Provide the [x, y] coordinate of the cell's center where the given text is located.  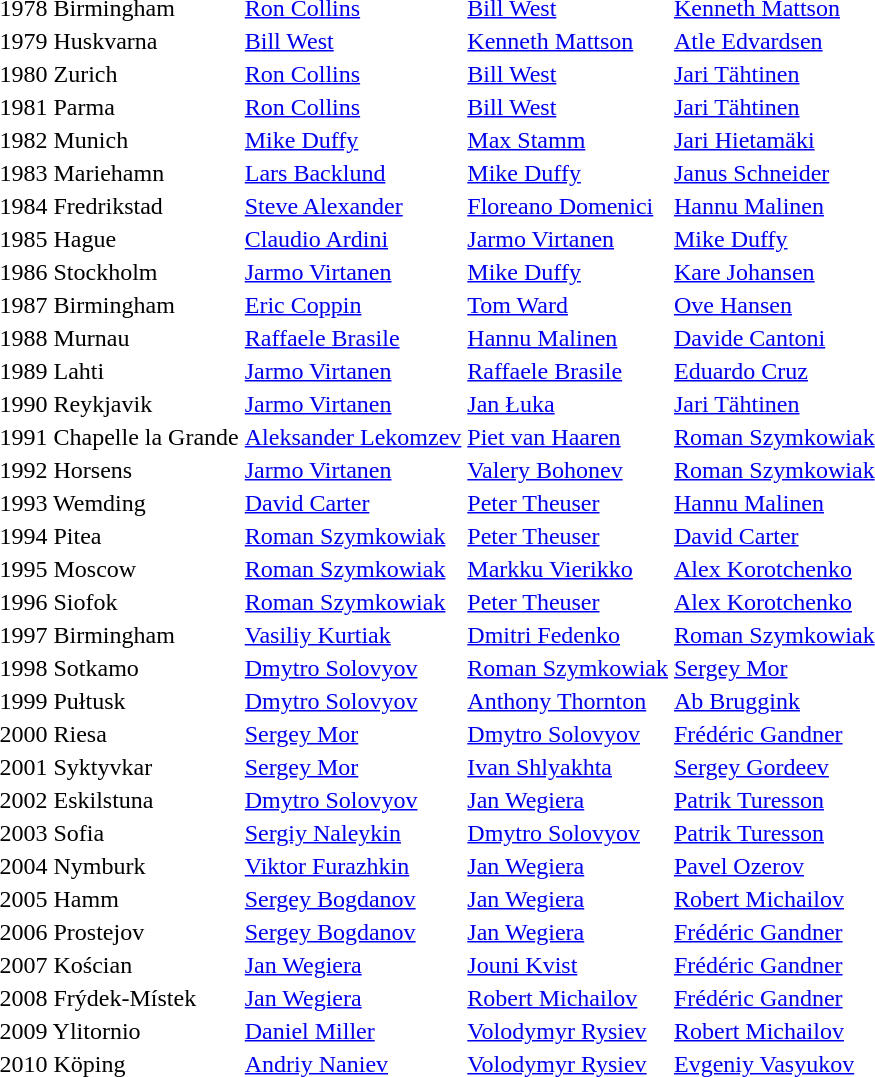
Sergiy Naleykin [353, 833]
Lars Backlund [353, 173]
Viktor Furazhkin [353, 866]
Valery Bohonev [568, 470]
Hannu Malinen [568, 338]
Floreano Domenici [568, 206]
Tom Ward [568, 305]
Ivan Shlyakhta [568, 767]
Daniel Miller [353, 1031]
Dmitri Fedenko [568, 635]
Steve Alexander [353, 206]
Aleksander Lekomzev [353, 437]
Eric Coppin [353, 305]
Anthony Thornton [568, 701]
Markku Vierikko [568, 569]
Jan Łuka [568, 404]
Max Stamm [568, 140]
Piet van Haaren [568, 437]
Kenneth Mattson [568, 41]
Volodymyr Rysiev [568, 1031]
David Carter [353, 503]
Vasiliy Kurtiak [353, 635]
Robert Michailov [568, 998]
Jouni Kvist [568, 965]
Claudio Ardini [353, 239]
